Return (x, y) of the center of cell containing provided text 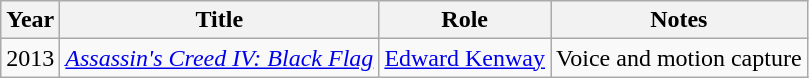
Assassin's Creed IV: Black Flag (220, 58)
Year (30, 20)
Title (220, 20)
Edward Kenway (465, 58)
Role (465, 20)
Notes (680, 20)
Voice and motion capture (680, 58)
2013 (30, 58)
